Return (X, Y) of the center of cell containing provided text 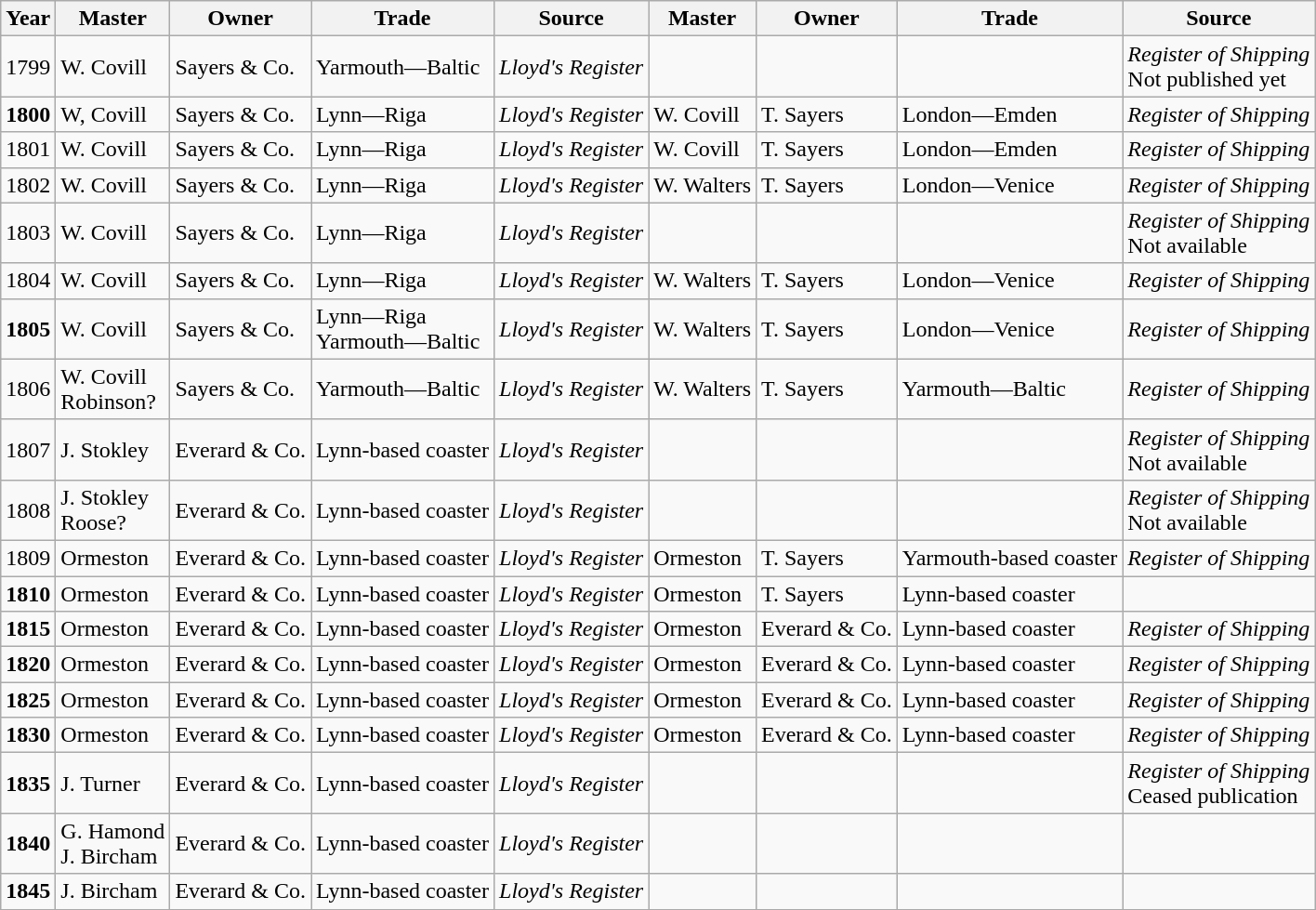
1830 (28, 735)
Register of ShippingNot published yet (1219, 67)
1803 (28, 232)
1807 (28, 450)
1802 (28, 185)
Yarmouth-based coaster (1009, 558)
Year (28, 19)
1835 (28, 783)
Lynn—RigaYarmouth—Baltic (403, 329)
1804 (28, 281)
W. CovillRobinson? (113, 389)
1805 (28, 329)
G. HamondJ. Bircham (113, 844)
1815 (28, 629)
1840 (28, 844)
J. Bircham (113, 891)
J. Stokley (113, 450)
1820 (28, 665)
1809 (28, 558)
Register of ShippingCeased publication (1219, 783)
1808 (28, 509)
1810 (28, 594)
J. StokleyRoose? (113, 509)
1799 (28, 67)
1801 (28, 150)
1806 (28, 389)
1800 (28, 114)
1825 (28, 700)
1845 (28, 891)
J. Turner (113, 783)
W, Covill (113, 114)
